Scan for the cell matching the given text and deliver its (X, Y) coordinate at center. 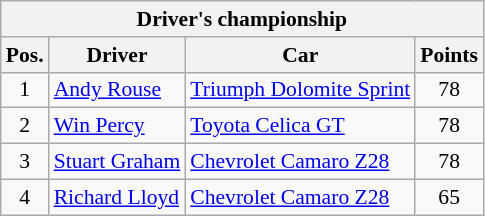
Pos. (25, 55)
Andy Rouse (118, 90)
Driver's championship (242, 19)
65 (449, 197)
Stuart Graham (118, 162)
4 (25, 197)
Win Percy (118, 126)
Car (300, 55)
1 (25, 90)
Driver (118, 55)
Richard Lloyd (118, 197)
2 (25, 126)
3 (25, 162)
Toyota Celica GT (300, 126)
Triumph Dolomite Sprint (300, 90)
Points (449, 55)
